Pinpoint the cell where the given text exists, returning its (X, Y) midpoint coordinate. 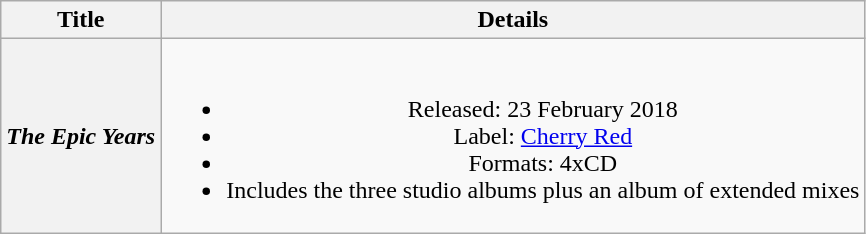
Details (513, 20)
Released: 23 February 2018Label: Cherry RedFormats: 4xCDIncludes the three studio albums plus an album of extended mixes (513, 136)
Title (81, 20)
The Epic Years (81, 136)
